Scan for the cell matching the given text and deliver its (x, y) coordinate at center. 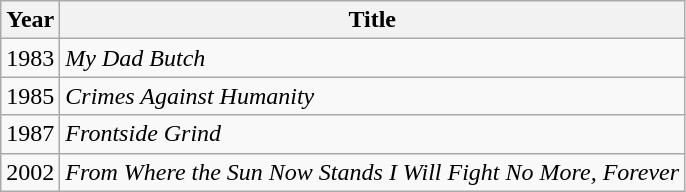
1987 (30, 134)
From Where the Sun Now Stands I Will Fight No More, Forever (372, 172)
My Dad Butch (372, 58)
1985 (30, 96)
Title (372, 20)
Crimes Against Humanity (372, 96)
2002 (30, 172)
Frontside Grind (372, 134)
Year (30, 20)
1983 (30, 58)
